Search for the cell housing the specified text and yield its [X, Y] center coordinate. 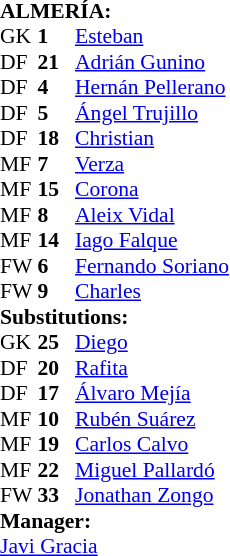
25 [57, 343]
17 [57, 393]
1 [57, 37]
Adrián Gunino [152, 62]
Carlos Calvo [152, 445]
Corona [152, 189]
Álvaro Mejía [152, 393]
6 [57, 266]
20 [57, 368]
Jonathan Zongo [152, 495]
19 [57, 445]
Iago Falque [152, 241]
10 [57, 419]
Rafita [152, 368]
8 [57, 215]
7 [57, 164]
5 [57, 113]
33 [57, 495]
21 [57, 62]
Ángel Trujillo [152, 113]
18 [57, 139]
Diego [152, 343]
Hernán Pellerano [152, 87]
Substitutions: [114, 317]
Charles [152, 291]
4 [57, 87]
Fernando Soriano [152, 266]
Christian [152, 139]
Manager: [114, 521]
Esteban [152, 37]
Verza [152, 164]
Aleix Vidal [152, 215]
9 [57, 291]
Rubén Suárez [152, 419]
22 [57, 470]
15 [57, 189]
14 [57, 241]
Miguel Pallardó [152, 470]
